For the text-containing cell, return its midpoint in [x, y] coordinate format. 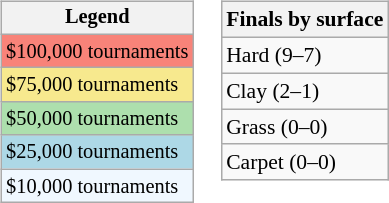
Clay (2–1) [304, 91]
$50,000 tournaments [97, 119]
$25,000 tournaments [97, 152]
Finals by surface [304, 20]
$75,000 tournaments [97, 85]
Hard (9–7) [304, 55]
Grass (0–0) [304, 127]
$10,000 tournaments [97, 186]
Carpet (0–0) [304, 162]
Legend [97, 18]
$100,000 tournaments [97, 51]
